Search for the cell housing the specified text and yield its [x, y] center coordinate. 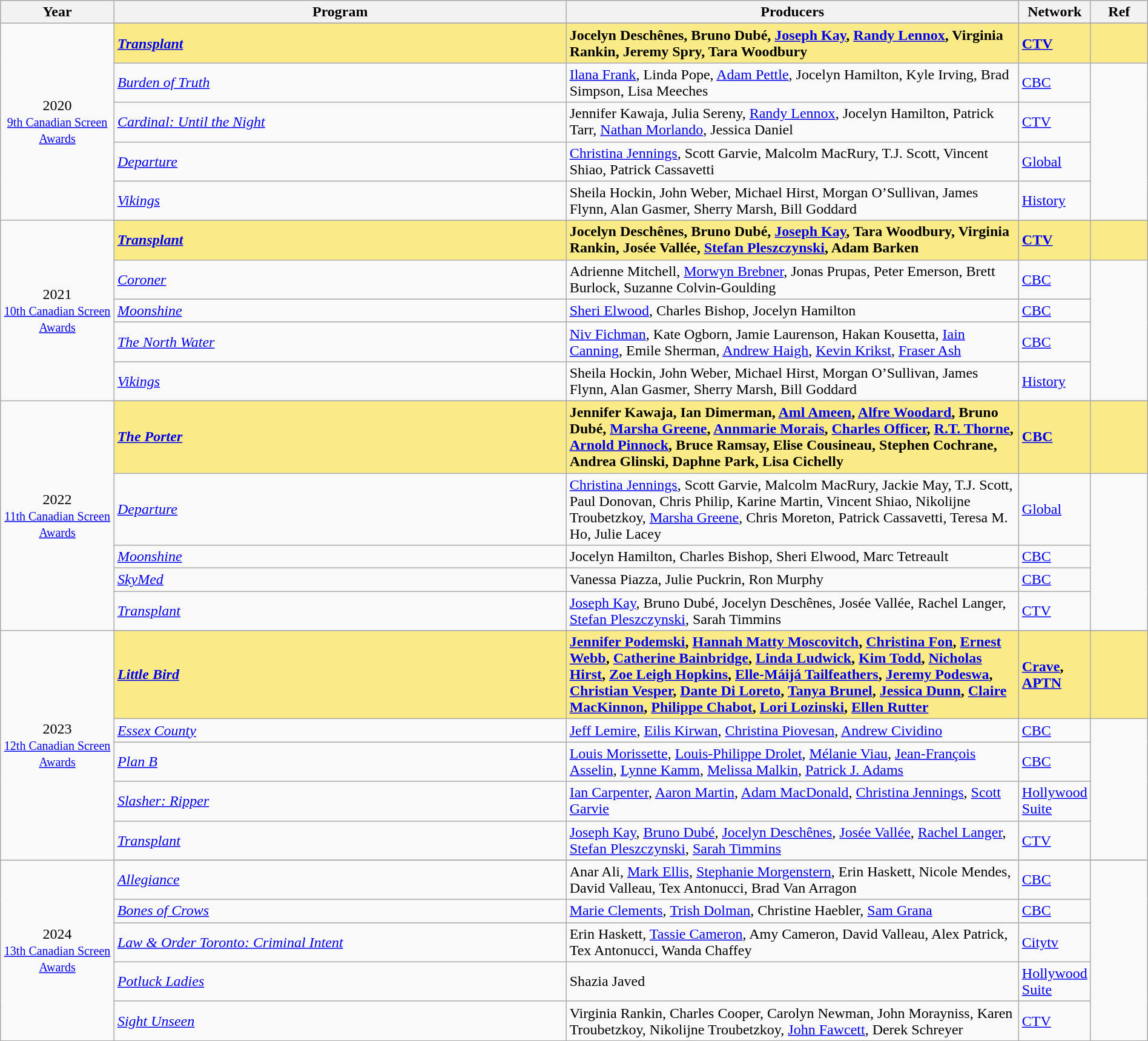
Jocelyn Deschênes, Bruno Dubé, Joseph Kay, Tara Woodbury, Virginia Rankin, Josée Vallée, Stefan Pleszczynski, Adam Barken [792, 240]
Program [340, 12]
Sheri Elwood, Charles Bishop, Jocelyn Hamilton [792, 310]
Producers [792, 12]
20209th Canadian Screen Awards [58, 122]
Marie Clements, Trish Dolman, Christine Haebler, Sam Grana [792, 911]
Ilana Frank, Linda Pope, Adam Pettle, Jocelyn Hamilton, Kyle Irving, Brad Simpson, Lisa Meeches [792, 82]
Potluck Ladies [340, 982]
Essex County [340, 731]
Erin Haskett, Tassie Cameron, Amy Cameron, David Valleau, Alex Patrick, Tex Antonucci, Wanda Chaffey [792, 942]
Citytv [1055, 942]
Slasher: Ripper [340, 801]
Virginia Rankin, Charles Cooper, Carolyn Newman, John Morayniss, Karen Troubetzkoy, Nikolijne Troubetzkoy, John Fawcett, Derek Schreyer [792, 1020]
Year [58, 12]
Adrienne Mitchell, Morwyn Brebner, Jonas Prupas, Peter Emerson, Brett Burlock, Suzanne Colvin-Goulding [792, 280]
Allegiance [340, 880]
Vanessa Piazza, Julie Puckrin, Ron Murphy [792, 580]
Anar Ali, Mark Ellis, Stephanie Morgenstern, Erin Haskett, Nicole Mendes, David Valleau, Tex Antonucci, Brad Van Arragon [792, 880]
Crave, APTN [1055, 675]
The North Water [340, 341]
Little Bird [340, 675]
Louis Morissette, Louis-Philippe Drolet, Mélanie Viau, Jean-François Asselin, Lynne Kamm, Melissa Malkin, Patrick J. Adams [792, 761]
Ref [1119, 12]
Network [1055, 12]
202110th Canadian Screen Awards [58, 310]
Jeff Lemire, Eilis Kirwan, Christina Piovesan, Andrew Cividino [792, 731]
Cardinal: Until the Night [340, 122]
Burden of Truth [340, 82]
The Porter [340, 437]
SkyMed [340, 580]
Jocelyn Hamilton, Charles Bishop, Sheri Elwood, Marc Tetreault [792, 557]
Jocelyn Deschênes, Bruno Dubé, Joseph Kay, Randy Lennox, Virginia Rankin, Jeremy Spry, Tara Woodbury [792, 44]
Jennifer Kawaja, Julia Sereny, Randy Lennox, Jocelyn Hamilton, Patrick Tarr, Nathan Morlando, Jessica Daniel [792, 122]
Niv Fichman, Kate Ogborn, Jamie Laurenson, Hakan Kousetta, Iain Canning, Emile Sherman, Andrew Haigh, Kevin Krikst, Fraser Ash [792, 341]
Sight Unseen [340, 1020]
Coroner [340, 280]
2024 13th Canadian Screen Awards [58, 950]
202312th Canadian Screen Awards [58, 746]
202211th Canadian Screen Awards [58, 516]
Shazia Javed [792, 982]
Bones of Crows [340, 911]
Christina Jennings, Scott Garvie, Malcolm MacRury, T.J. Scott, Vincent Shiao, Patrick Cassavetti [792, 161]
Law & Order Toronto: Criminal Intent [340, 942]
Ian Carpenter, Aaron Martin, Adam MacDonald, Christina Jennings, Scott Garvie [792, 801]
Plan B [340, 761]
